Output the [x, y] coordinate of the center of the cell containing the given text.  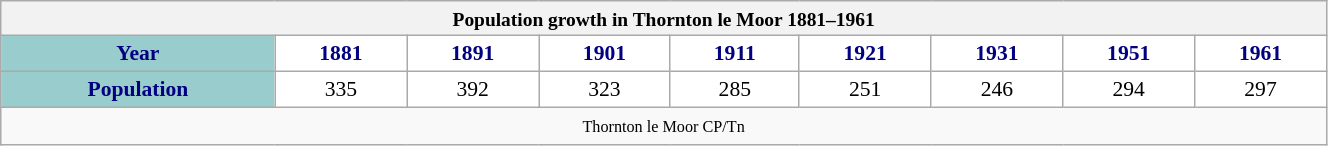
1891 [473, 54]
1961 [1261, 54]
Population [138, 90]
1901 [605, 54]
297 [1261, 90]
Thornton le Moor CP/Tn [664, 126]
1951 [1129, 54]
294 [1129, 90]
246 [997, 90]
251 [865, 90]
1921 [865, 54]
285 [734, 90]
Population growth in Thornton le Moor 1881–1961 [664, 18]
323 [605, 90]
335 [341, 90]
1931 [997, 54]
1881 [341, 54]
Year [138, 54]
1911 [734, 54]
392 [473, 90]
